Find where the given text appears and provide that cell's center as [X, Y] coordinate. 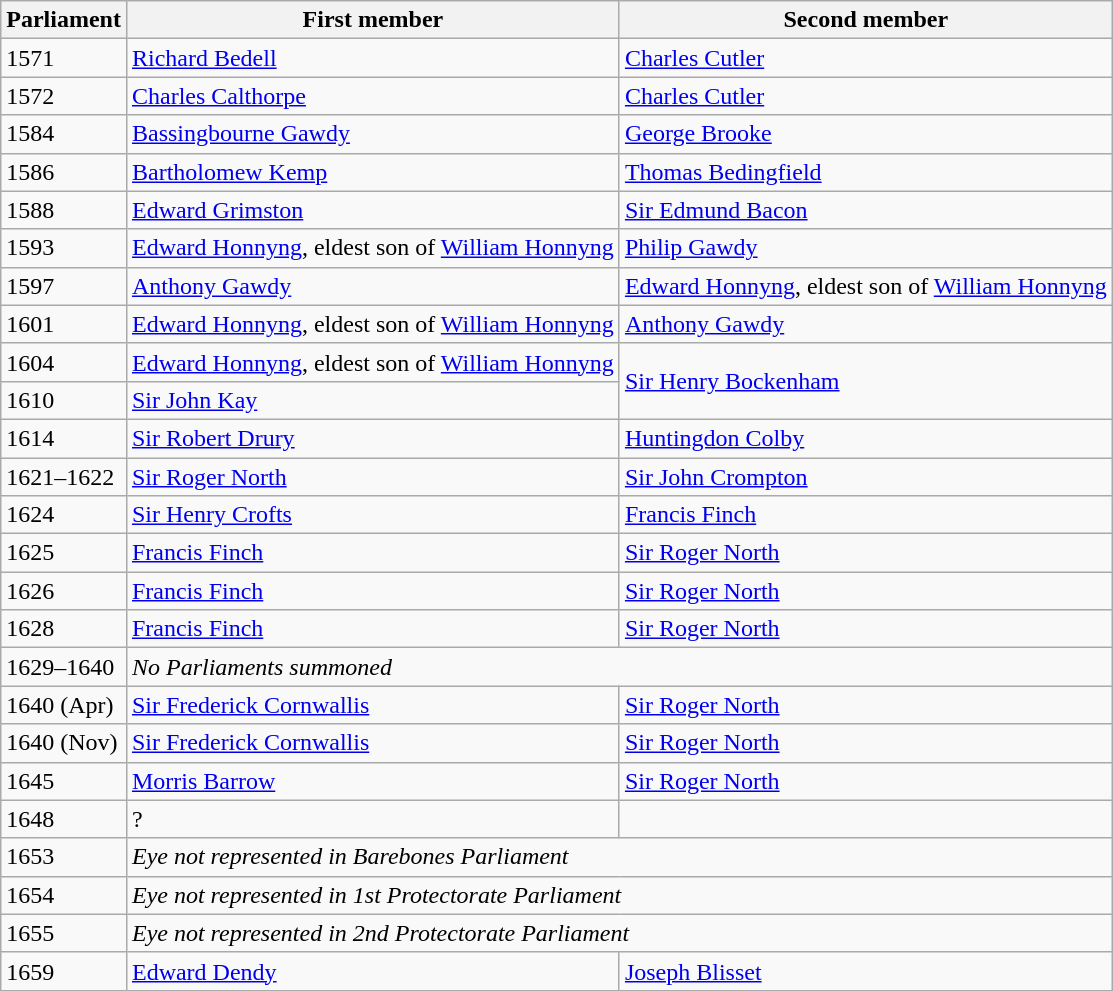
? [372, 819]
Edward Dendy [372, 971]
Sir Robert Drury [372, 438]
Sir John Kay [372, 400]
1626 [64, 591]
1629–1640 [64, 667]
1655 [64, 933]
1640 (Nov) [64, 743]
George Brooke [866, 134]
No Parliaments summoned [619, 667]
Thomas Bedingfield [866, 172]
1604 [64, 362]
1571 [64, 58]
Parliament [64, 20]
Eye not represented in Barebones Parliament [619, 857]
1625 [64, 553]
1640 (Apr) [64, 705]
Second member [866, 20]
Bassingbourne Gawdy [372, 134]
1601 [64, 324]
1628 [64, 629]
Bartholomew Kemp [372, 172]
Edward Grimston [372, 210]
Sir Henry Crofts [372, 515]
Eye not represented in 1st Protectorate Parliament [619, 895]
1597 [64, 286]
Philip Gawdy [866, 248]
Richard Bedell [372, 58]
Sir Henry Bockenham [866, 381]
1584 [64, 134]
1648 [64, 819]
Charles Calthorpe [372, 96]
Joseph Blisset [866, 971]
Sir John Crompton [866, 477]
1614 [64, 438]
1654 [64, 895]
1593 [64, 248]
1586 [64, 172]
1621–1622 [64, 477]
Huntingdon Colby [866, 438]
1624 [64, 515]
1645 [64, 781]
1653 [64, 857]
First member [372, 20]
Morris Barrow [372, 781]
1588 [64, 210]
Eye not represented in 2nd Protectorate Parliament [619, 933]
Sir Edmund Bacon [866, 210]
1659 [64, 971]
1610 [64, 400]
1572 [64, 96]
